Provide the (x, y) coordinate of the cell's center where the given text is located.  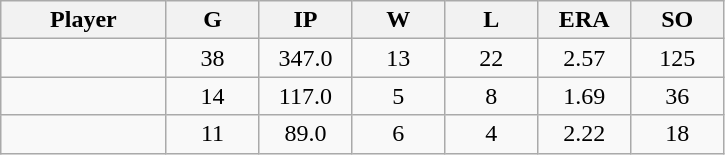
38 (212, 58)
2.22 (584, 134)
4 (492, 134)
1.69 (584, 96)
22 (492, 58)
125 (678, 58)
14 (212, 96)
6 (398, 134)
ERA (584, 20)
5 (398, 96)
13 (398, 58)
G (212, 20)
Player (84, 20)
18 (678, 134)
8 (492, 96)
117.0 (306, 96)
IP (306, 20)
347.0 (306, 58)
SO (678, 20)
L (492, 20)
W (398, 20)
89.0 (306, 134)
36 (678, 96)
11 (212, 134)
2.57 (584, 58)
